Return (X, Y) of the center of cell containing provided text 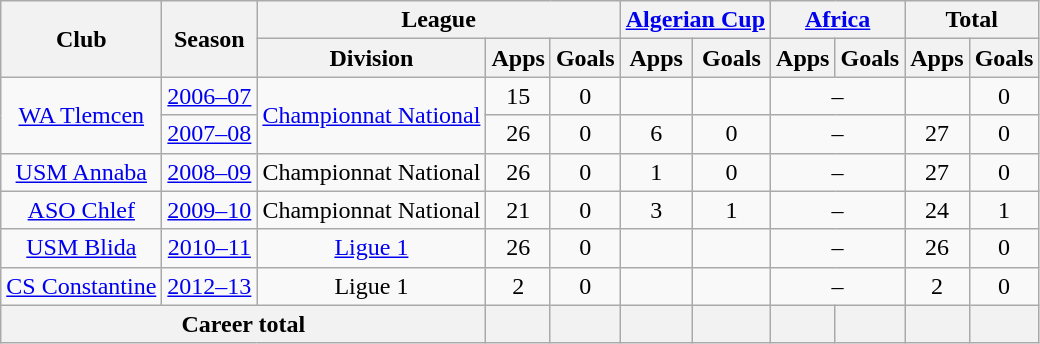
15 (518, 96)
2009–10 (210, 210)
Season (210, 39)
2010–11 (210, 248)
21 (518, 210)
ASO Chlef (82, 210)
2012–13 (210, 286)
WA Tlemcen (82, 115)
2008–09 (210, 172)
2006–07 (210, 96)
Division (372, 58)
CS Constantine (82, 286)
USM Blida (82, 248)
Total (972, 20)
3 (656, 210)
Algerian Cup (695, 20)
Career total (244, 324)
Club (82, 39)
Africa (838, 20)
USM Annaba (82, 172)
2007–08 (210, 134)
24 (937, 210)
League (438, 20)
6 (656, 134)
